Return (X, Y) of the center of cell containing provided text 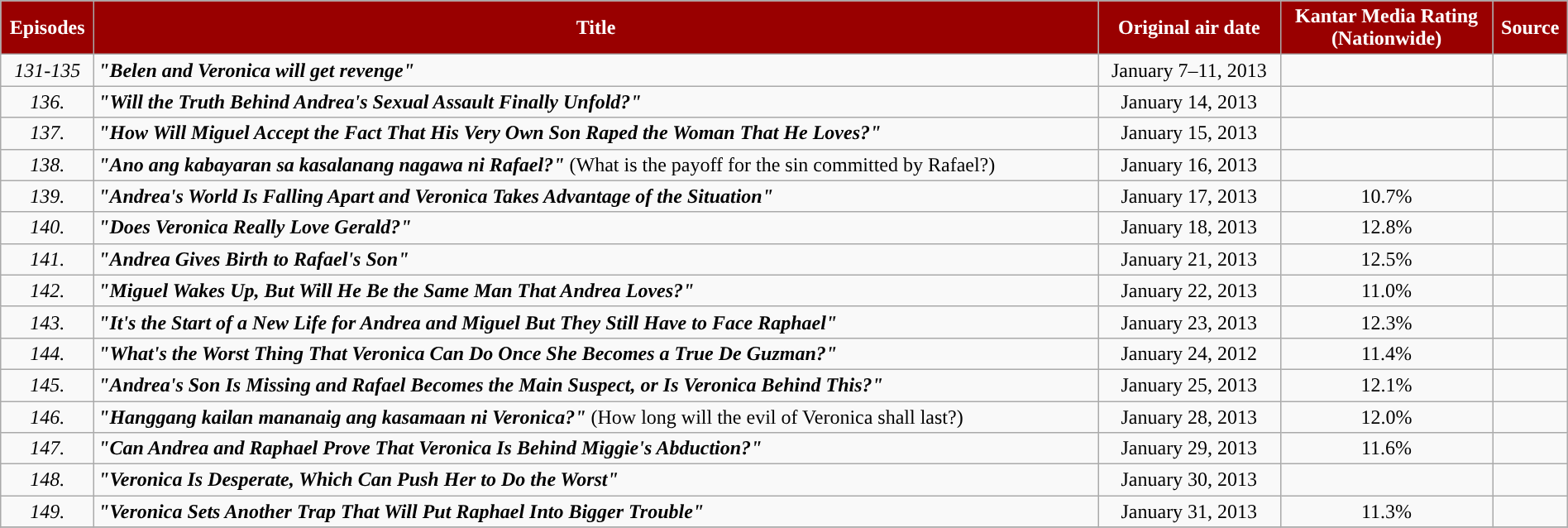
January 21, 2013 (1189, 259)
January 31, 2013 (1189, 511)
141. (48, 259)
"Veronica Is Desperate, Which Can Push Her to Do the Worst" (596, 480)
"Ano ang kabayaran sa kasalanang nagawa ni Rafael?" (What is the payoff for the sin committed by Rafael?) (596, 165)
"What's the Worst Thing That Veronica Can Do Once She Becomes a True De Guzman?" (596, 353)
January 24, 2012 (1189, 353)
140. (48, 228)
January 22, 2013 (1189, 290)
148. (48, 480)
"Hanggang kailan mananaig ang kasamaan ni Veronica?" (How long will the evil of Veronica shall last?) (596, 416)
11.4% (1386, 353)
10.7% (1386, 196)
145. (48, 385)
11.6% (1386, 449)
11.3% (1386, 511)
January 17, 2013 (1189, 196)
12.5% (1386, 259)
Kantar Media Rating (Nationwide) (1386, 28)
"Miguel Wakes Up, But Will He Be the Same Man That Andrea Loves?" (596, 290)
12.3% (1386, 322)
January 25, 2013 (1189, 385)
149. (48, 511)
147. (48, 449)
"It's the Start of a New Life for Andrea and Miguel But They Still Have to Face Raphael" (596, 322)
131-135 (48, 70)
Episodes (48, 28)
Title (596, 28)
137. (48, 133)
"Belen and Veronica will get revenge" (596, 70)
139. (48, 196)
"Can Andrea and Raphael Prove That Veronica Is Behind Miggie's Abduction?" (596, 449)
January 14, 2013 (1189, 102)
"Will the Truth Behind Andrea's Sexual Assault Finally Unfold?" (596, 102)
143. (48, 322)
Source (1530, 28)
136. (48, 102)
January 16, 2013 (1189, 165)
"Andrea's Son Is Missing and Rafael Becomes the Main Suspect, or Is Veronica Behind This?" (596, 385)
January 23, 2013 (1189, 322)
January 28, 2013 (1189, 416)
142. (48, 290)
January 18, 2013 (1189, 228)
12.1% (1386, 385)
January 7–11, 2013 (1189, 70)
146. (48, 416)
January 29, 2013 (1189, 449)
"How Will Miguel Accept the Fact That His Very Own Son Raped the Woman That He Loves?" (596, 133)
"Andrea Gives Birth to Rafael's Son" (596, 259)
144. (48, 353)
12.8% (1386, 228)
Original air date (1189, 28)
"Veronica Sets Another Trap That Will Put Raphael Into Bigger Trouble" (596, 511)
138. (48, 165)
January 15, 2013 (1189, 133)
11.0% (1386, 290)
January 30, 2013 (1189, 480)
12.0% (1386, 416)
"Does Veronica Really Love Gerald?" (596, 228)
"Andrea's World Is Falling Apart and Veronica Takes Advantage of the Situation" (596, 196)
